Determine the [X, Y] coordinate at the center of the cell enclosing the given text.  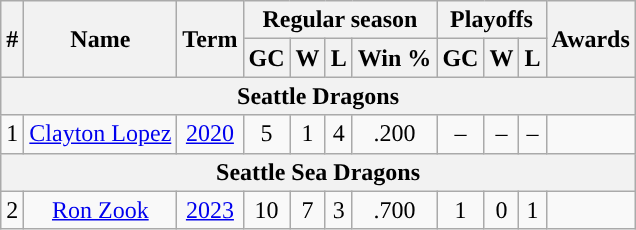
# [12, 39]
2020 [210, 134]
Ron Zook [100, 210]
.700 [394, 210]
Win % [394, 58]
10 [266, 210]
2 [12, 210]
Seattle Sea Dragons [318, 172]
5 [266, 134]
7 [308, 210]
Seattle Dragons [318, 96]
Term [210, 39]
.200 [394, 134]
Clayton Lopez [100, 134]
2023 [210, 210]
0 [502, 210]
Regular season [340, 20]
4 [338, 134]
Playoffs [492, 20]
Awards [590, 39]
Name [100, 39]
3 [338, 210]
